Return the [X, Y] coordinate for the center point of the cell that contains the specified text.  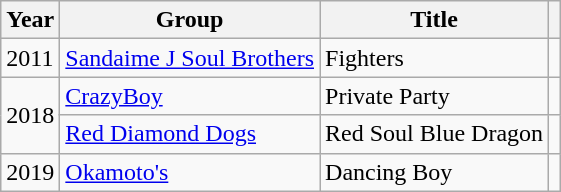
Dancing Boy [434, 172]
Private Party [434, 96]
Red Soul Blue Dragon [434, 134]
Title [434, 20]
Fighters [434, 58]
Sandaime J Soul Brothers [190, 58]
2018 [30, 115]
CrazyBoy [190, 96]
Year [30, 20]
2011 [30, 58]
2019 [30, 172]
Group [190, 20]
Okamoto's [190, 172]
Red Diamond Dogs [190, 134]
